For the text-containing cell, return its midpoint in (X, Y) coordinate format. 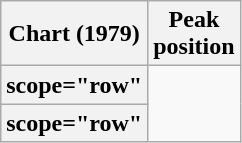
Peakposition (194, 34)
Chart (1979) (74, 34)
